Identify which cell holds the provided text, then report its (X, Y) central coordinate. 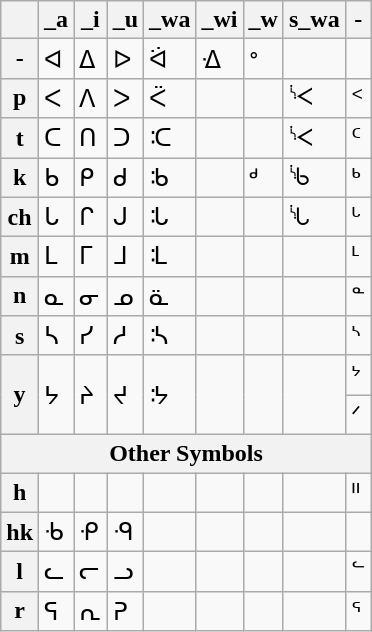
_wa (170, 20)
ᐟ (358, 415)
ᑐ (125, 138)
ᓚ (56, 572)
ᐤ (263, 59)
ᐊ (56, 59)
n (20, 296)
ᑉ (358, 98)
ᓇ (56, 296)
ᒧ (125, 257)
ᐎ (220, 59)
ᑭ (91, 178)
ᒡ (358, 217)
s (20, 336)
_i (91, 20)
ᓯ (91, 336)
ᒻ (358, 257)
m (20, 257)
hk (20, 532)
ᒂ (170, 178)
ᒍ (125, 217)
ᓪ (358, 572)
ᒠ (170, 217)
h (20, 492)
ᐦ (358, 492)
ᓱ (125, 336)
_w (263, 20)
ch (20, 217)
ᑈ (170, 98)
ᔏ (314, 217)
ᑯ (125, 178)
ᑲ (56, 178)
ᓴ (56, 336)
ᒐ (56, 217)
ᑾ (56, 532)
Other Symbols (186, 453)
ᕋ (56, 611)
r (20, 611)
y (20, 394)
ᑶ (91, 532)
ᒺ (170, 257)
ᒥ (91, 257)
ᔄ (170, 336)
ᔎ (314, 178)
ᓗ (125, 572)
ᔅ (358, 336)
_u (125, 20)
ᐃ (91, 59)
s_wa (314, 20)
ᔪ (125, 394)
ᐅ (125, 59)
_a (56, 20)
ᑥ (170, 138)
k (20, 178)
ᐛ (170, 59)
ᔨ (91, 394)
_wi (220, 20)
ᑕ (56, 138)
l (20, 572)
ᒋ (91, 217)
ᑎ (91, 138)
ᕐ (358, 611)
ᐱ (91, 98)
ᐸ (56, 98)
p (20, 98)
ᕈ (125, 611)
ᓐ (358, 296)
ᒪ (56, 257)
ᔭ (56, 394)
ᔽ (170, 394)
ᒄ (263, 178)
ᑴ (125, 532)
ᓄ (125, 296)
ᔾ (358, 375)
t (20, 138)
ᑦ (358, 138)
ᕆ (91, 611)
ᓕ (91, 572)
ᐳ (125, 98)
ᓂ (91, 296)
ᒃ (358, 178)
ᓏ (170, 296)
